Pinpoint the cell where the given text exists, returning its (X, Y) midpoint coordinate. 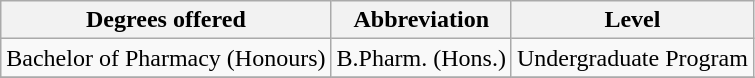
Bachelor of Pharmacy (Honours) (166, 58)
Abbreviation (421, 20)
Undergraduate Program (632, 58)
Level (632, 20)
B.Pharm. (Hons.) (421, 58)
Degrees offered (166, 20)
